Determine the (X, Y) coordinate at the center of the cell enclosing the given text.  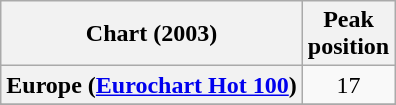
17 (348, 85)
Chart (2003) (152, 34)
Europe (Eurochart Hot 100) (152, 85)
Peakposition (348, 34)
